For the text-containing cell, return its midpoint in (X, Y) coordinate format. 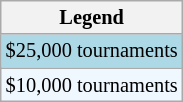
Legend (92, 17)
$10,000 tournaments (92, 85)
$25,000 tournaments (92, 51)
